Provide the (X, Y) coordinate of the cell's center where the given text is located.  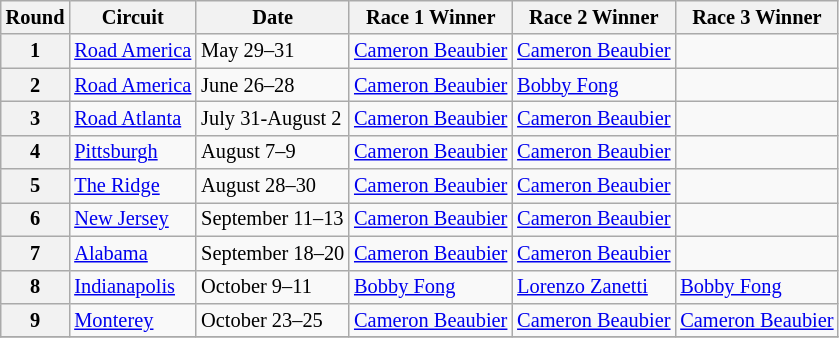
June 26–28 (272, 85)
Monterey (132, 320)
Race 2 Winner (594, 17)
4 (36, 152)
Road Atlanta (132, 118)
3 (36, 118)
May 29–31 (272, 51)
Race 3 Winner (756, 17)
August 7–9 (272, 152)
September 18–20 (272, 253)
8 (36, 287)
October 9–11 (272, 287)
5 (36, 186)
9 (36, 320)
6 (36, 219)
Round (36, 17)
Date (272, 17)
Alabama (132, 253)
July 31-August 2 (272, 118)
2 (36, 85)
October 23–25 (272, 320)
New Jersey (132, 219)
1 (36, 51)
7 (36, 253)
The Ridge (132, 186)
Circuit (132, 17)
Race 1 Winner (430, 17)
Indianapolis (132, 287)
Lorenzo Zanetti (594, 287)
August 28–30 (272, 186)
September 11–13 (272, 219)
Pittsburgh (132, 152)
